Return the [X, Y] coordinate for the center point of the cell that contains the specified text.  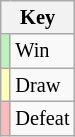
Key [38, 17]
Win [42, 51]
Draw [42, 85]
Defeat [42, 118]
